Pinpoint the cell where the given text exists, returning its (X, Y) midpoint coordinate. 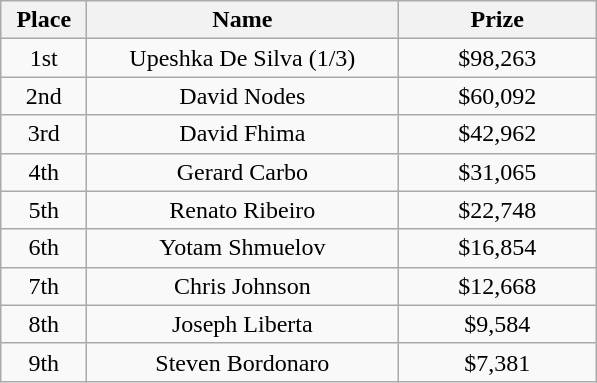
$42,962 (498, 134)
$98,263 (498, 58)
Joseph Liberta (242, 324)
Gerard Carbo (242, 172)
3rd (44, 134)
Name (242, 20)
$12,668 (498, 286)
Prize (498, 20)
$7,381 (498, 362)
6th (44, 248)
Steven Bordonaro (242, 362)
David Fhima (242, 134)
Upeshka De Silva (1/3) (242, 58)
David Nodes (242, 96)
2nd (44, 96)
7th (44, 286)
$9,584 (498, 324)
$31,065 (498, 172)
Renato Ribeiro (242, 210)
$60,092 (498, 96)
Chris Johnson (242, 286)
1st (44, 58)
5th (44, 210)
$22,748 (498, 210)
4th (44, 172)
9th (44, 362)
Place (44, 20)
$16,854 (498, 248)
8th (44, 324)
Yotam Shmuelov (242, 248)
